Determine the (x, y) coordinate at the center of the cell enclosing the given text.  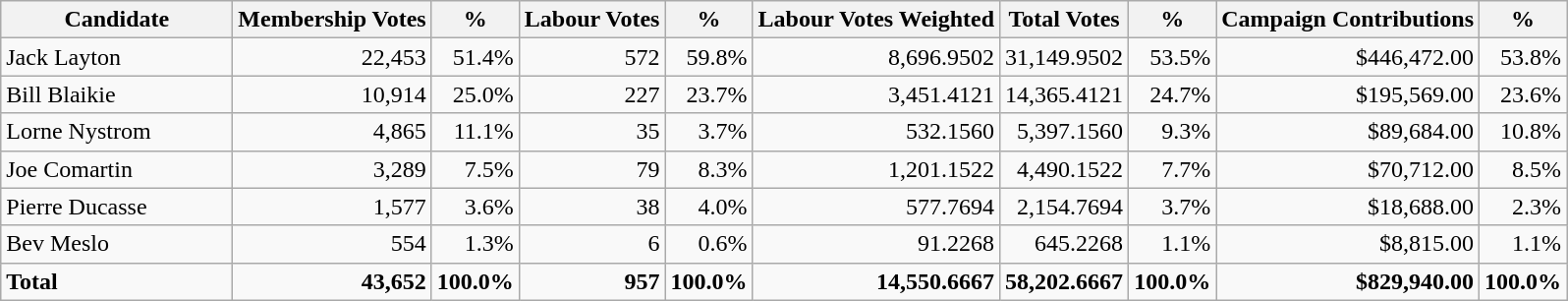
51.4% (476, 57)
$829,940.00 (1348, 281)
$446,472.00 (1348, 57)
$8,815.00 (1348, 244)
10.8% (1523, 132)
0.6% (709, 244)
227 (591, 94)
3.6% (476, 207)
Total Votes (1065, 20)
3,289 (332, 169)
Membership Votes (332, 20)
2,154.7694 (1065, 207)
572 (591, 57)
Pierre Ducasse (117, 207)
Bill Blaikie (117, 94)
59.8% (709, 57)
577.7694 (876, 207)
957 (591, 281)
22,453 (332, 57)
3,451.4121 (876, 94)
23.6% (1523, 94)
4.0% (709, 207)
6 (591, 244)
Lorne Nystrom (117, 132)
$18,688.00 (1348, 207)
4,490.1522 (1065, 169)
Candidate (117, 20)
$89,684.00 (1348, 132)
31,149.9502 (1065, 57)
1.3% (476, 244)
10,914 (332, 94)
25.0% (476, 94)
532.1560 (876, 132)
4,865 (332, 132)
$195,569.00 (1348, 94)
Total (117, 281)
53.8% (1523, 57)
43,652 (332, 281)
$70,712.00 (1348, 169)
1,577 (332, 207)
23.7% (709, 94)
38 (591, 207)
58,202.6667 (1065, 281)
645.2268 (1065, 244)
14,550.6667 (876, 281)
2.3% (1523, 207)
8,696.9502 (876, 57)
24.7% (1173, 94)
Bev Meslo (117, 244)
8.5% (1523, 169)
Jack Layton (117, 57)
5,397.1560 (1065, 132)
1,201.1522 (876, 169)
Labour Votes Weighted (876, 20)
91.2268 (876, 244)
11.1% (476, 132)
554 (332, 244)
53.5% (1173, 57)
7.7% (1173, 169)
14,365.4121 (1065, 94)
79 (591, 169)
Campaign Contributions (1348, 20)
9.3% (1173, 132)
8.3% (709, 169)
Joe Comartin (117, 169)
35 (591, 132)
7.5% (476, 169)
Labour Votes (591, 20)
